Return [X, Y] of the center of cell containing provided text 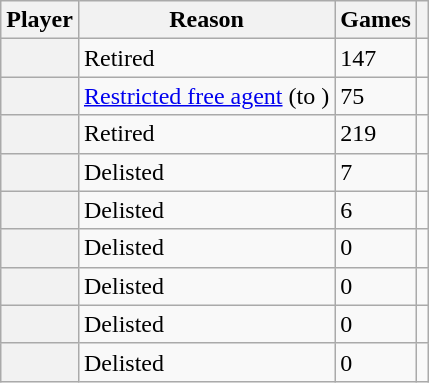
147 [376, 58]
Reason [206, 20]
7 [376, 172]
Games [376, 20]
219 [376, 134]
Player [40, 20]
Restricted free agent (to ) [206, 96]
6 [376, 210]
75 [376, 96]
